Return the (X, Y) coordinate for the center point of the cell that contains the specified text.  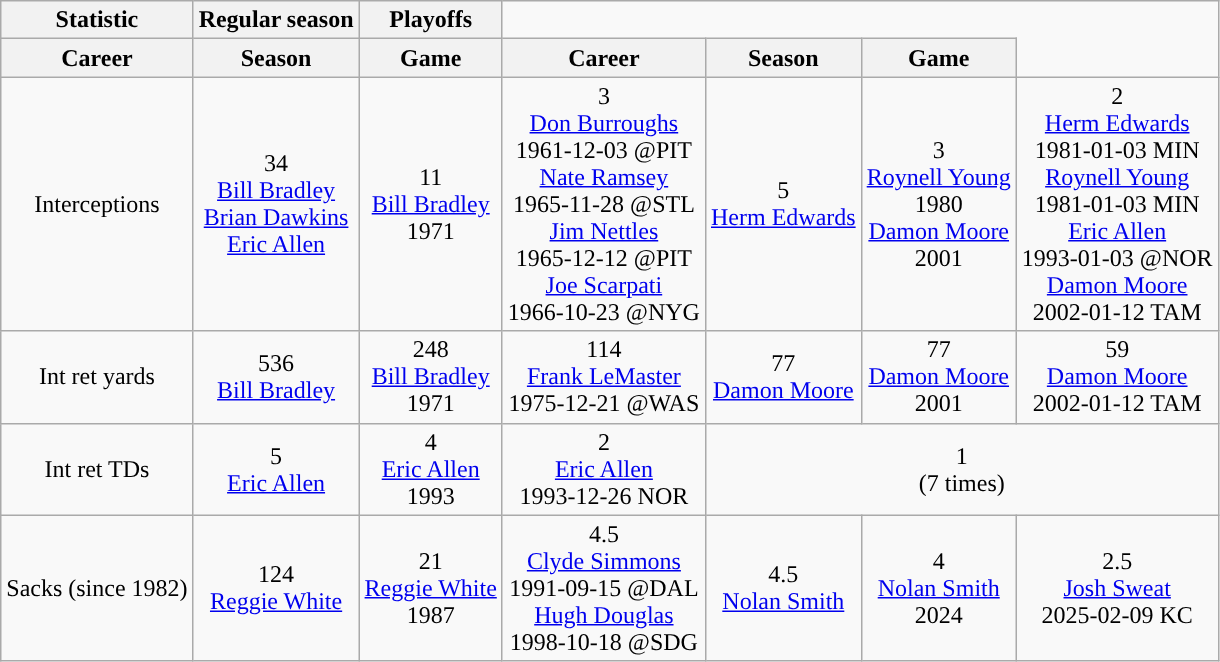
1(7 times) (962, 469)
5Herm Edwards (783, 204)
Regular season (276, 20)
59Damon Moore2002-01-12 TAM (1117, 377)
536Bill Bradley (276, 377)
2Eric Allen1993-12-26 NOR (604, 469)
Interceptions (97, 204)
77Damon Moore2001 (938, 377)
5Eric Allen (276, 469)
Statistic (97, 20)
34Bill BradleyBrian DawkinsEric Allen (276, 204)
3Don Burroughs1961-12-03 @PITNate Ramsey1965-11-28 @STLJim Nettles1965-12-12 @PITJoe Scarpati1966-10-23 @NYG (604, 204)
3Roynell Young1980Damon Moore2001 (938, 204)
2.5Josh Sweat2025-02-09 KC (1117, 588)
Int ret TDs (97, 469)
4.5Clyde Simmons1991-09-15 @DALHugh Douglas1998-10-18 @SDG (604, 588)
4.5Nolan Smith (783, 588)
77Damon Moore (783, 377)
Sacks (since 1982) (97, 588)
Playoffs (430, 20)
114Frank LeMaster1975-12-21 @WAS (604, 377)
4Nolan Smith2024 (938, 588)
21Reggie White1987 (430, 588)
Int ret yards (97, 377)
2Herm Edwards1981-01-03 MINRoynell Young1981-01-03 MINEric Allen1993-01-03 @NORDamon Moore2002-01-12 TAM (1117, 204)
4Eric Allen1993 (430, 469)
248Bill Bradley1971 (430, 377)
11Bill Bradley1971 (430, 204)
124Reggie White (276, 588)
